Detect which cell encompasses the target text, then output its [X, Y] center coordinate. 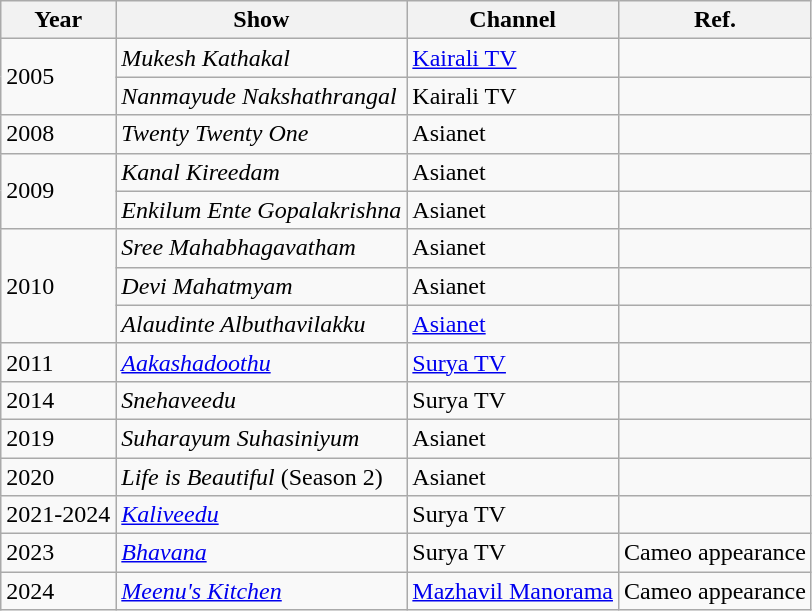
Snehaveedu [262, 400]
2010 [58, 286]
Sree Mahabhagavatham [262, 248]
Kanal Kireedam [262, 172]
Life is Beautiful (Season 2) [262, 477]
Aakashadoothu [262, 362]
Kaliveedu [262, 515]
Bhavana [262, 553]
Devi Mahatmyam [262, 286]
Show [262, 20]
2019 [58, 438]
2021-2024 [58, 515]
Meenu's Kitchen [262, 591]
2011 [58, 362]
2008 [58, 134]
Alaudinte Albuthavilakku [262, 324]
2023 [58, 553]
Channel [513, 20]
Suharayum Suhasiniyum [262, 438]
2024 [58, 591]
Twenty Twenty One [262, 134]
Mazhavil Manorama [513, 591]
2005 [58, 77]
Mukesh Kathakal [262, 58]
Nanmayude Nakshathrangal [262, 96]
2020 [58, 477]
Ref. [714, 20]
Enkilum Ente Gopalakrishna [262, 210]
2014 [58, 400]
2009 [58, 191]
Year [58, 20]
